Determine the (X, Y) coordinate at the center of the cell enclosing the given text.  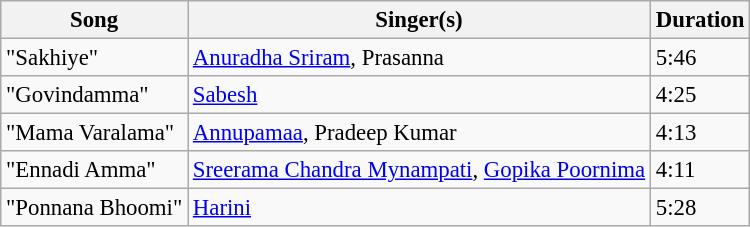
Duration (700, 20)
4:13 (700, 133)
Singer(s) (420, 20)
"Ennadi Amma" (94, 170)
"Ponnana Bhoomi" (94, 208)
Song (94, 20)
Anuradha Sriram, Prasanna (420, 58)
"Mama Varalama" (94, 133)
Harini (420, 208)
Sabesh (420, 95)
5:28 (700, 208)
4:25 (700, 95)
"Govindamma" (94, 95)
4:11 (700, 170)
5:46 (700, 58)
Sreerama Chandra Mynampati, Gopika Poornima (420, 170)
"Sakhiye" (94, 58)
Annupamaa, Pradeep Kumar (420, 133)
